Provide the (x, y) coordinate of the cell's center where the given text is located.  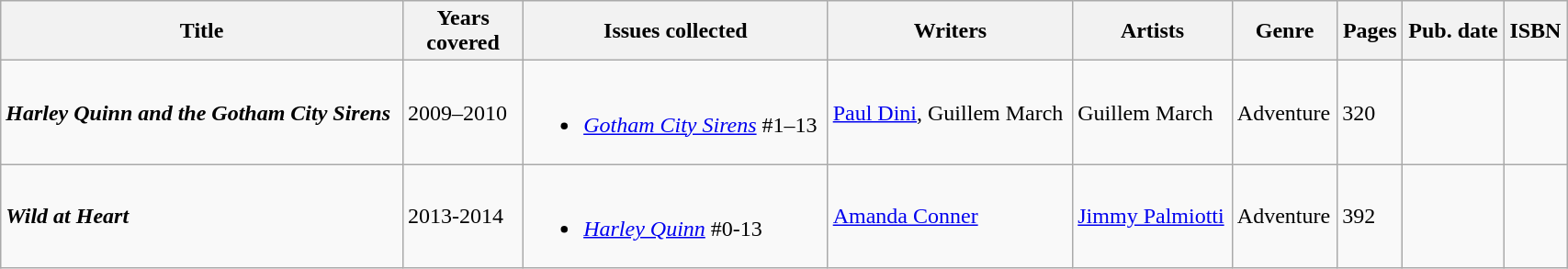
Paul Dini, Guillem March (950, 112)
Pages (1371, 31)
Wild at Heart (202, 217)
Guillem March (1153, 112)
Harley Quinn and the Gotham City Sirens (202, 112)
Issues collected (676, 31)
Jimmy Palmiotti (1153, 217)
392 (1371, 217)
Amanda Conner (950, 217)
Harley Quinn #0-13 (676, 217)
Title (202, 31)
ISBN (1535, 31)
2009–2010 (463, 112)
Gotham City Sirens #1–13 (676, 112)
320 (1371, 112)
Artists (1153, 31)
Genre (1284, 31)
2013-2014 (463, 217)
Pub. date (1453, 31)
Years covered (463, 31)
Writers (950, 31)
